Pinpoint the cell where the given text exists, returning its (x, y) midpoint coordinate. 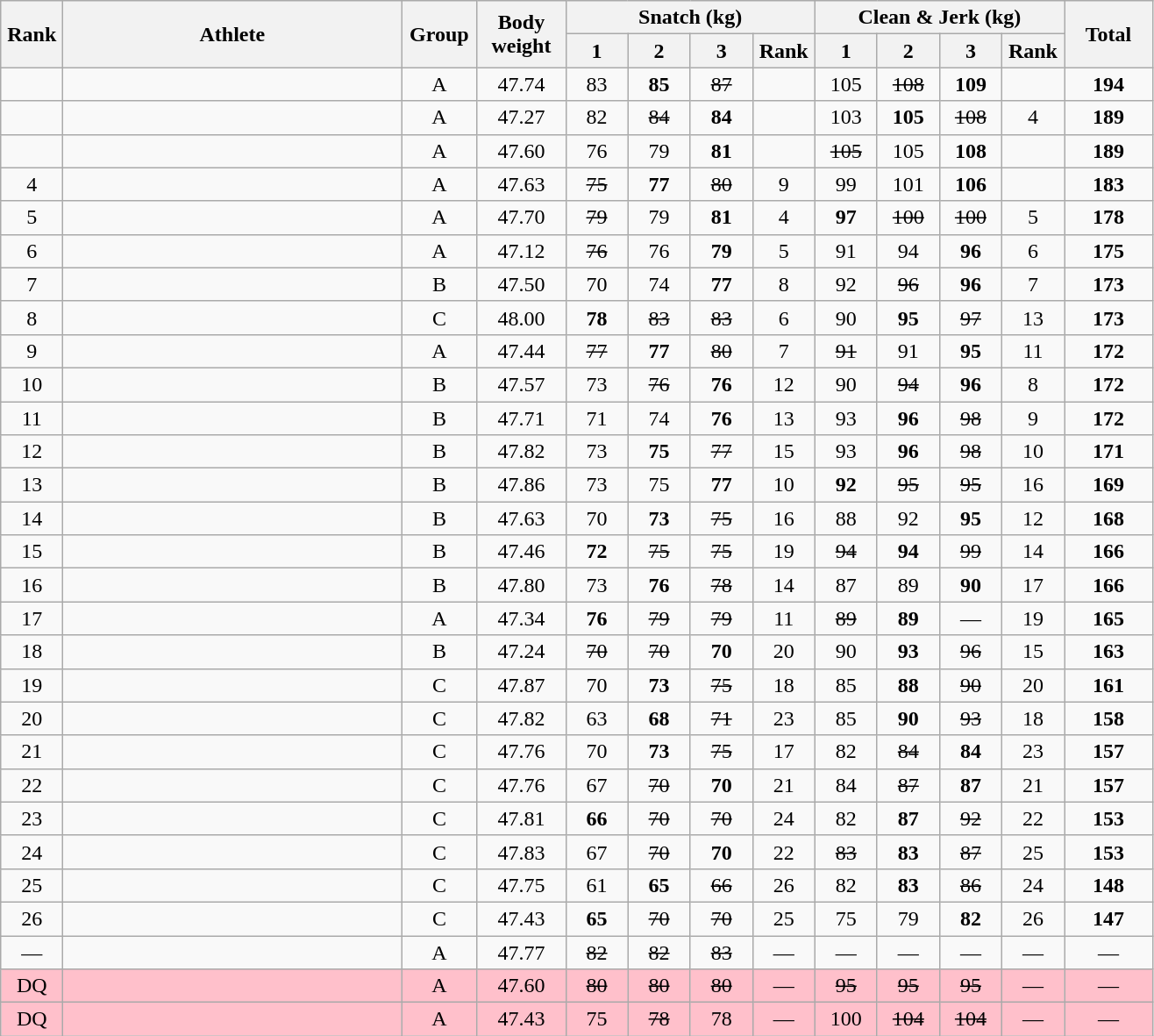
47.86 (521, 485)
109 (970, 84)
Snatch (kg) (690, 18)
158 (1108, 718)
47.57 (521, 384)
47.81 (521, 818)
161 (1108, 685)
68 (659, 718)
47.50 (521, 284)
171 (1108, 452)
148 (1108, 885)
175 (1108, 251)
47.44 (521, 351)
47.71 (521, 418)
72 (596, 552)
47.83 (521, 852)
47.75 (521, 885)
183 (1108, 184)
63 (596, 718)
194 (1108, 84)
61 (596, 885)
47.74 (521, 84)
47.77 (521, 952)
Body weight (521, 34)
47.34 (521, 618)
47.87 (521, 685)
106 (970, 184)
47.46 (521, 552)
47.80 (521, 585)
47.12 (521, 251)
168 (1108, 518)
Group (439, 34)
48.00 (521, 318)
165 (1108, 618)
47.24 (521, 652)
169 (1108, 485)
103 (845, 118)
Athlete (232, 34)
Total (1108, 34)
47.70 (521, 218)
86 (970, 885)
47.27 (521, 118)
Clean & Jerk (kg) (939, 18)
101 (908, 184)
178 (1108, 218)
163 (1108, 652)
147 (1108, 918)
